Scan for the cell matching the given text and deliver its (X, Y) coordinate at center. 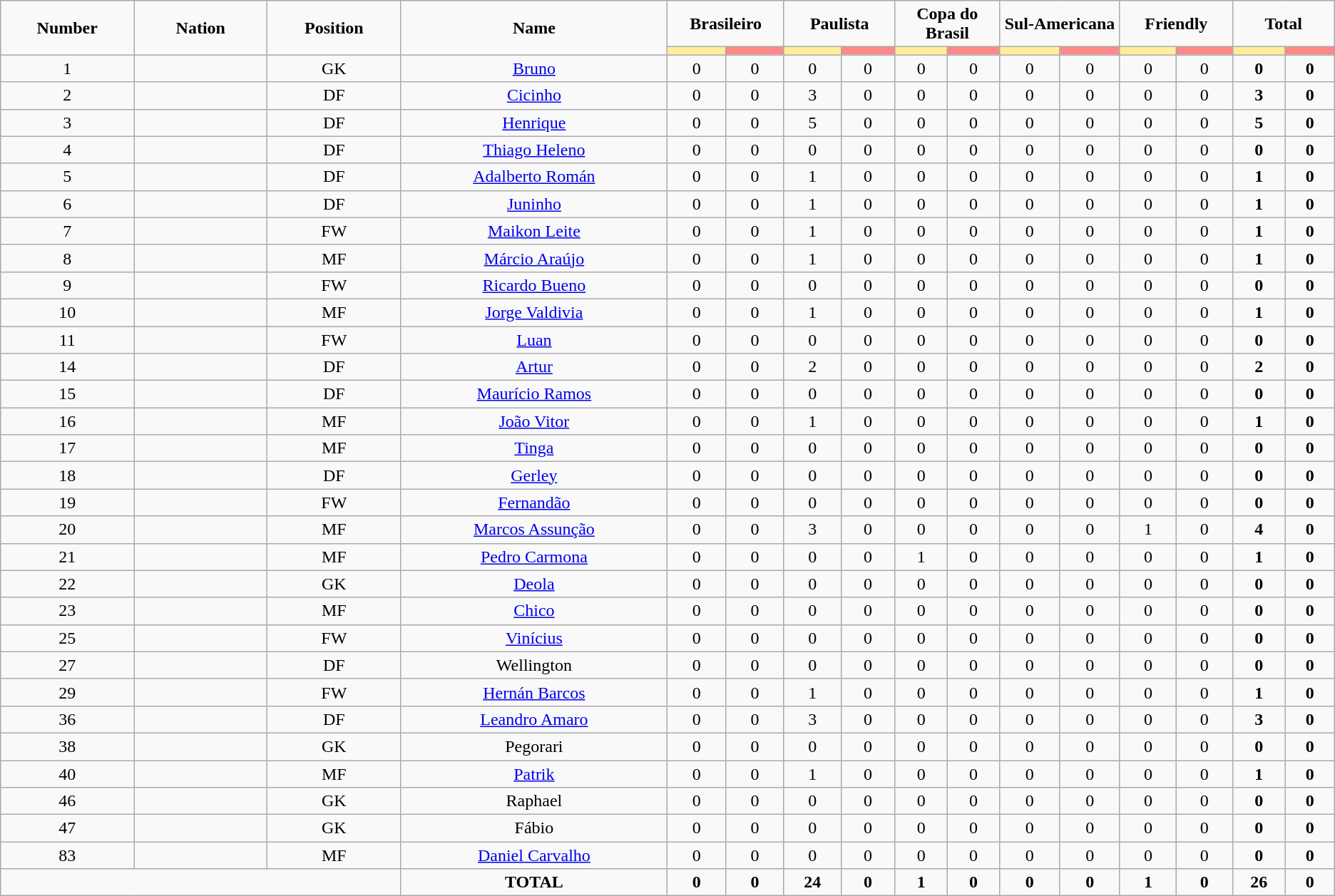
14 (67, 367)
Thiago Heleno (534, 150)
Friendly (1176, 24)
16 (67, 421)
Artur (534, 367)
Leandro Amaro (534, 719)
22 (67, 584)
Luan (534, 340)
19 (67, 503)
36 (67, 719)
38 (67, 746)
25 (67, 638)
João Vitor (534, 421)
46 (67, 801)
47 (67, 828)
Tinga (534, 448)
Pedro Carmona (534, 557)
Maikon Leite (534, 231)
Position (334, 28)
6 (67, 204)
23 (67, 611)
Number (67, 28)
18 (67, 475)
Chico (534, 611)
Adalberto Román (534, 177)
Deola (534, 584)
20 (67, 530)
Wellington (534, 665)
27 (67, 665)
Ricardo Bueno (534, 285)
Brasileiro (726, 24)
21 (67, 557)
Fernandão (534, 503)
8 (67, 258)
40 (67, 773)
Fábio (534, 828)
29 (67, 692)
Paulista (839, 24)
Marcos Assunção (534, 530)
Juninho (534, 204)
Name (534, 28)
Sul-Americana (1060, 24)
Henrique (534, 123)
10 (67, 312)
Raphael (534, 801)
Gerley (534, 475)
Total (1284, 24)
Bruno (534, 68)
Copa do Brasil (947, 24)
Jorge Valdivia (534, 312)
Márcio Araújo (534, 258)
Patrik (534, 773)
26 (1259, 882)
Cicinho (534, 96)
83 (67, 855)
TOTAL (534, 882)
15 (67, 394)
24 (812, 882)
Nation (201, 28)
11 (67, 340)
Maurício Ramos (534, 394)
9 (67, 285)
Daniel Carvalho (534, 855)
Hernán Barcos (534, 692)
17 (67, 448)
Vinícius (534, 638)
Pegorari (534, 746)
7 (67, 231)
